Search for the cell housing the specified text and yield its (X, Y) center coordinate. 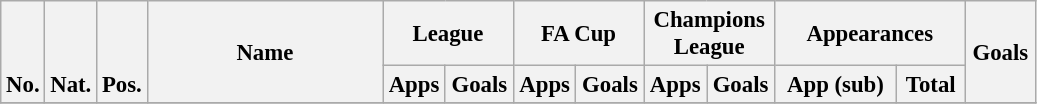
Nat. (71, 52)
Pos. (122, 52)
Appearances (870, 34)
FA Cup (578, 34)
League (448, 34)
No. (23, 52)
Champions League (710, 34)
Name (265, 52)
App (sub) (835, 85)
Total (930, 85)
